Scan for the cell matching the given text and deliver its (x, y) coordinate at center. 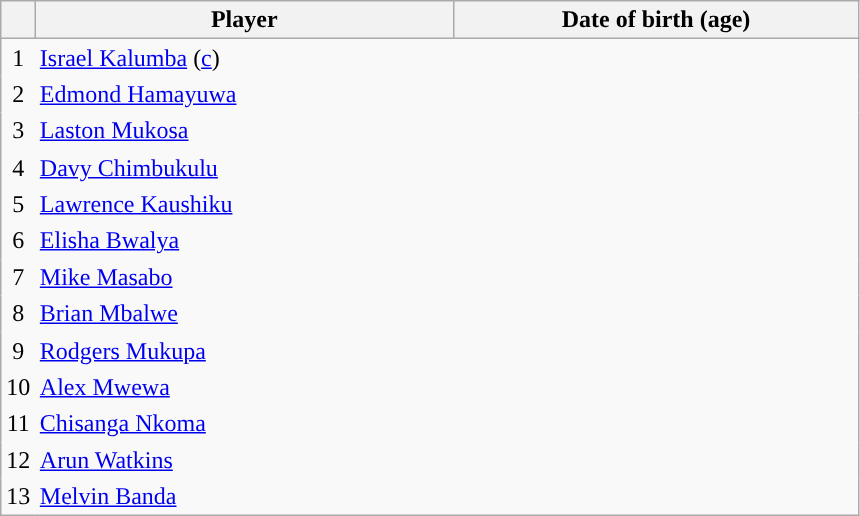
Melvin Banda (244, 496)
8 (18, 314)
6 (18, 240)
Chisanga Nkoma (244, 424)
2 (18, 94)
Laston Mukosa (244, 132)
3 (18, 132)
11 (18, 424)
Rodgers Mukupa (244, 350)
Edmond Hamayuwa (244, 94)
5 (18, 204)
12 (18, 460)
Davy Chimbukulu (244, 168)
Brian Mbalwe (244, 314)
10 (18, 388)
7 (18, 278)
4 (18, 168)
Date of birth (age) (656, 20)
Elisha Bwalya (244, 240)
Israel Kalumba (c) (244, 58)
Player (244, 20)
Alex Mwewa (244, 388)
9 (18, 350)
Mike Masabo (244, 278)
13 (18, 496)
Lawrence Kaushiku (244, 204)
1 (18, 58)
Arun Watkins (244, 460)
